Return the (X, Y) coordinate for the center point of the cell that contains the specified text.  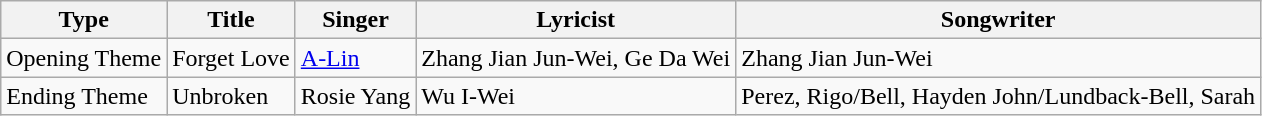
Zhang Jian Jun-Wei (998, 58)
A-Lin (355, 58)
Forget Love (232, 58)
Opening Theme (84, 58)
Lyricist (576, 20)
Wu I-Wei (576, 96)
Type (84, 20)
Songwriter (998, 20)
Singer (355, 20)
Rosie Yang (355, 96)
Perez, Rigo/Bell, Hayden John/Lundback-Bell, Sarah (998, 96)
Zhang Jian Jun-Wei, Ge Da Wei (576, 58)
Ending Theme (84, 96)
Title (232, 20)
Unbroken (232, 96)
